Pinpoint the cell where the given text exists, returning its (x, y) midpoint coordinate. 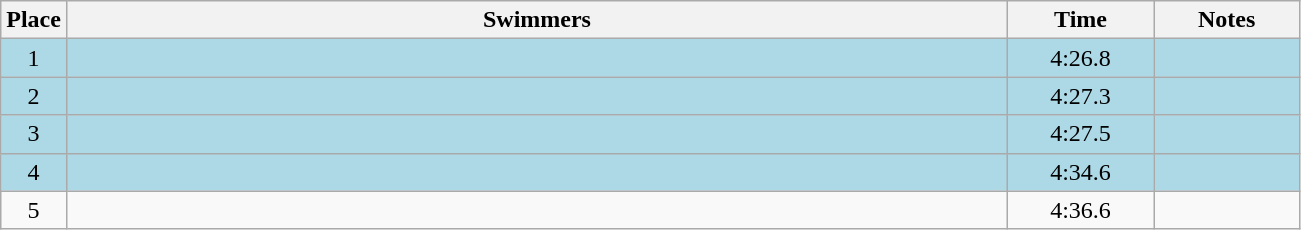
4:36.6 (1081, 210)
4 (34, 172)
5 (34, 210)
3 (34, 134)
4:27.3 (1081, 96)
1 (34, 58)
Notes (1227, 20)
Swimmers (536, 20)
2 (34, 96)
4:27.5 (1081, 134)
Place (34, 20)
4:26.8 (1081, 58)
Time (1081, 20)
4:34.6 (1081, 172)
